Return the (x, y) coordinate for the center point of the cell that contains the specified text.  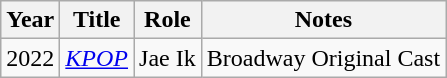
Jae Ik (168, 58)
Role (168, 20)
Notes (323, 20)
Broadway Original Cast (323, 58)
Year (30, 20)
2022 (30, 58)
KPOP (97, 58)
Title (97, 20)
